Find where the given text appears and provide that cell's center as [X, Y] coordinate. 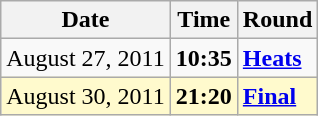
August 27, 2011 [86, 58]
21:20 [204, 96]
August 30, 2011 [86, 96]
Heats [277, 58]
Final [277, 96]
Time [204, 20]
Date [86, 20]
Round [277, 20]
10:35 [204, 58]
